Find where the given text appears and provide that cell's center as [X, Y] coordinate. 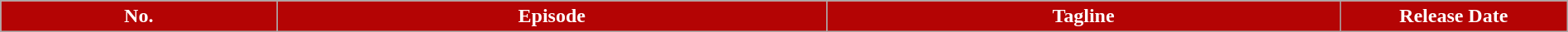
Tagline [1083, 16]
Episode [552, 16]
No. [139, 16]
Release Date [1454, 16]
